From the cell containing the given text, extract its center point as [x, y] coordinate. 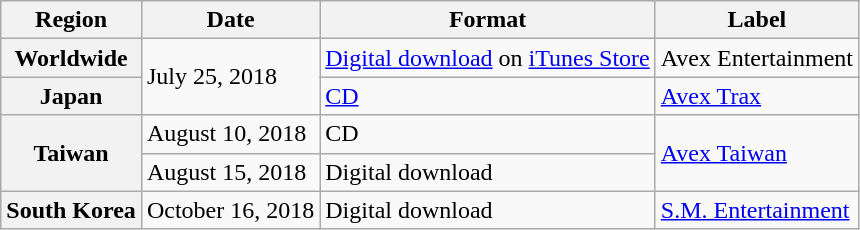
Format [488, 20]
July 25, 2018 [230, 77]
Avex Trax [756, 96]
South Korea [72, 210]
Label [756, 20]
Digital download on iTunes Store [488, 58]
Date [230, 20]
Worldwide [72, 58]
Avex Taiwan [756, 153]
August 10, 2018 [230, 134]
August 15, 2018 [230, 172]
October 16, 2018 [230, 210]
Taiwan [72, 153]
Region [72, 20]
Avex Entertainment [756, 58]
S.M. Entertainment [756, 210]
Japan [72, 96]
